Find where the given text appears and provide that cell's center as [x, y] coordinate. 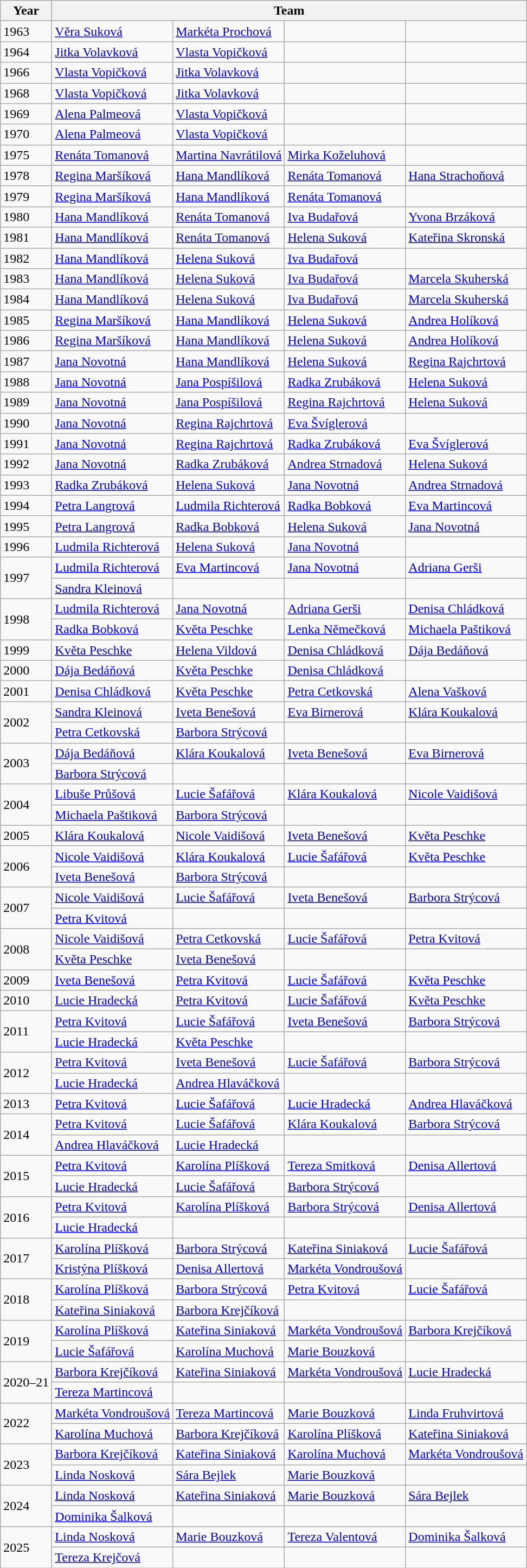
1966 [26, 73]
1980 [26, 217]
Libuše Průšová [113, 794]
1994 [26, 506]
1987 [26, 361]
2009 [26, 980]
1988 [26, 382]
1981 [26, 237]
1963 [26, 31]
1995 [26, 526]
1986 [26, 341]
Lenka Němečková [345, 630]
Tereza Valentová [345, 1537]
2004 [26, 805]
Tereza Krejčová [113, 1557]
Markéta Prochová [229, 31]
Linda Fruhvirtová [466, 1413]
2010 [26, 1001]
Team [290, 11]
1990 [26, 423]
2003 [26, 763]
2019 [26, 1341]
2023 [26, 1465]
1989 [26, 403]
1996 [26, 547]
2005 [26, 835]
1991 [26, 444]
1969 [26, 114]
2011 [26, 1032]
1998 [26, 619]
1970 [26, 134]
2006 [26, 866]
Věra Suková [113, 31]
2014 [26, 1135]
1985 [26, 320]
Mirka Koželuhová [345, 155]
2025 [26, 1547]
2018 [26, 1300]
2001 [26, 691]
1999 [26, 650]
Alena Vašková [466, 691]
2015 [26, 1176]
2017 [26, 1258]
Martina Navrátilová [229, 155]
1964 [26, 52]
2002 [26, 722]
Tereza Smitková [345, 1165]
Helena Vildová [229, 650]
1997 [26, 578]
2008 [26, 949]
Kristýna Plíšková [113, 1269]
1978 [26, 176]
1982 [26, 258]
2016 [26, 1217]
1993 [26, 485]
Yvona Brzáková [466, 217]
2020–21 [26, 1382]
Year [26, 11]
1975 [26, 155]
Kateřina Skronská [466, 237]
2013 [26, 1104]
1983 [26, 279]
1992 [26, 464]
2022 [26, 1423]
2007 [26, 908]
2000 [26, 671]
1984 [26, 300]
2024 [26, 1506]
1979 [26, 196]
1968 [26, 93]
2012 [26, 1073]
Hana Strachoňová [466, 176]
